Search for the cell housing the specified text and yield its (X, Y) center coordinate. 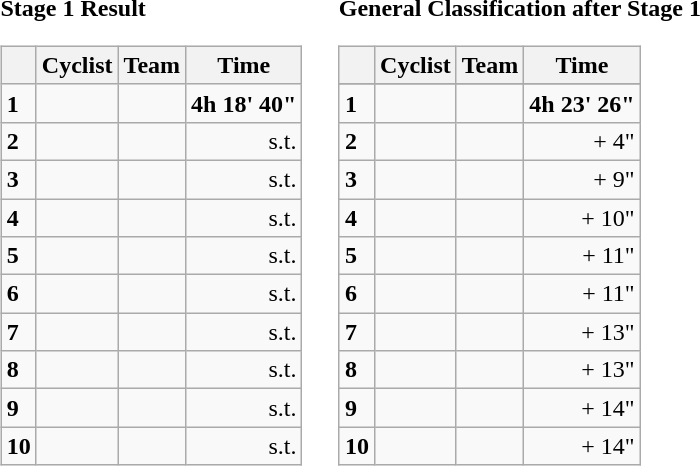
+ 9" (582, 179)
4h 18' 40" (244, 103)
+ 4" (582, 141)
4h 23' 26" (582, 103)
+ 10" (582, 217)
